Pinpoint the cell where the given text exists, returning its [x, y] midpoint coordinate. 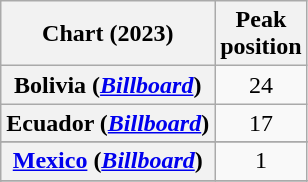
Ecuador (Billboard) [108, 123]
24 [261, 85]
Chart (2023) [108, 34]
Bolivia (Billboard) [108, 85]
Peakposition [261, 34]
Mexico (Billboard) [108, 161]
17 [261, 123]
1 [261, 161]
